Identify which cell holds the provided text, then report its [x, y] central coordinate. 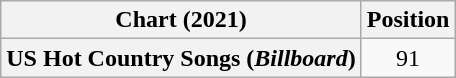
US Hot Country Songs (Billboard) [181, 58]
Position [408, 20]
91 [408, 58]
Chart (2021) [181, 20]
